Return the (X, Y) coordinate for the center point of the cell that contains the specified text.  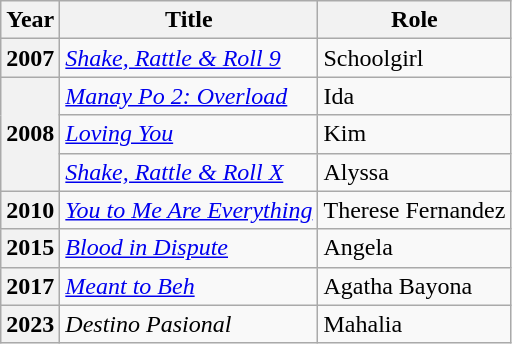
Year (30, 20)
Kim (414, 134)
Loving You (189, 134)
2010 (30, 210)
Alyssa (414, 172)
Schoolgirl (414, 58)
Angela (414, 248)
2008 (30, 134)
2007 (30, 58)
Shake, Rattle & Roll X (189, 172)
2017 (30, 286)
You to Me Are Everything (189, 210)
2015 (30, 248)
Manay Po 2: Overload (189, 96)
Role (414, 20)
2023 (30, 324)
Meant to Beh (189, 286)
Agatha Bayona (414, 286)
Blood in Dispute (189, 248)
Destino Pasional (189, 324)
Shake, Rattle & Roll 9 (189, 58)
Mahalia (414, 324)
Ida (414, 96)
Title (189, 20)
Therese Fernandez (414, 210)
